Extract the (x, y) coordinate from the center of the cell holding the provided text.  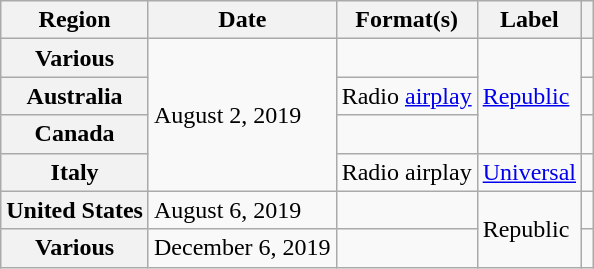
Label (529, 20)
Region (75, 20)
Date (242, 20)
United States (75, 210)
Australia (75, 96)
Universal (529, 172)
August 2, 2019 (242, 115)
Canada (75, 134)
December 6, 2019 (242, 248)
August 6, 2019 (242, 210)
Italy (75, 172)
Format(s) (406, 20)
